Find where the given text appears and provide that cell's center as [x, y] coordinate. 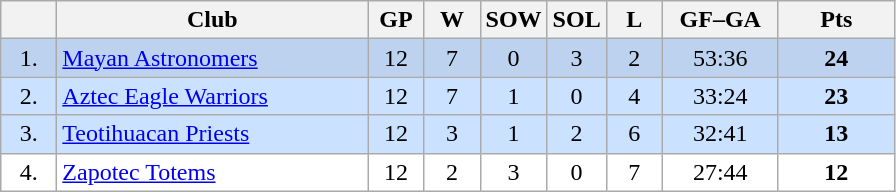
3. [29, 134]
33:24 [720, 96]
W [452, 20]
Club [212, 20]
13 [836, 134]
Aztec Eagle Warriors [212, 96]
2. [29, 96]
4 [634, 96]
SOL [576, 20]
4. [29, 172]
L [634, 20]
GP [396, 20]
GF–GA [720, 20]
53:36 [720, 58]
6 [634, 134]
Zapotec Totems [212, 172]
Pts [836, 20]
SOW [514, 20]
32:41 [720, 134]
27:44 [720, 172]
23 [836, 96]
24 [836, 58]
Mayan Astronomers [212, 58]
1. [29, 58]
Teotihuacan Priests [212, 134]
